Capture the cell that displays the provided text and extract its (x, y) central coordinate. 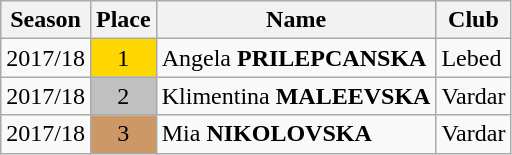
Place (123, 20)
Klimentina MALEEVSKA (296, 96)
3 (123, 134)
Angela PRILEPCANSKA (296, 58)
Mia NIKOLOVSKA (296, 134)
2 (123, 96)
Name (296, 20)
Lebed (474, 58)
Season (46, 20)
1 (123, 58)
Club (474, 20)
